From the cell containing the given text, extract its center point as (x, y) coordinate. 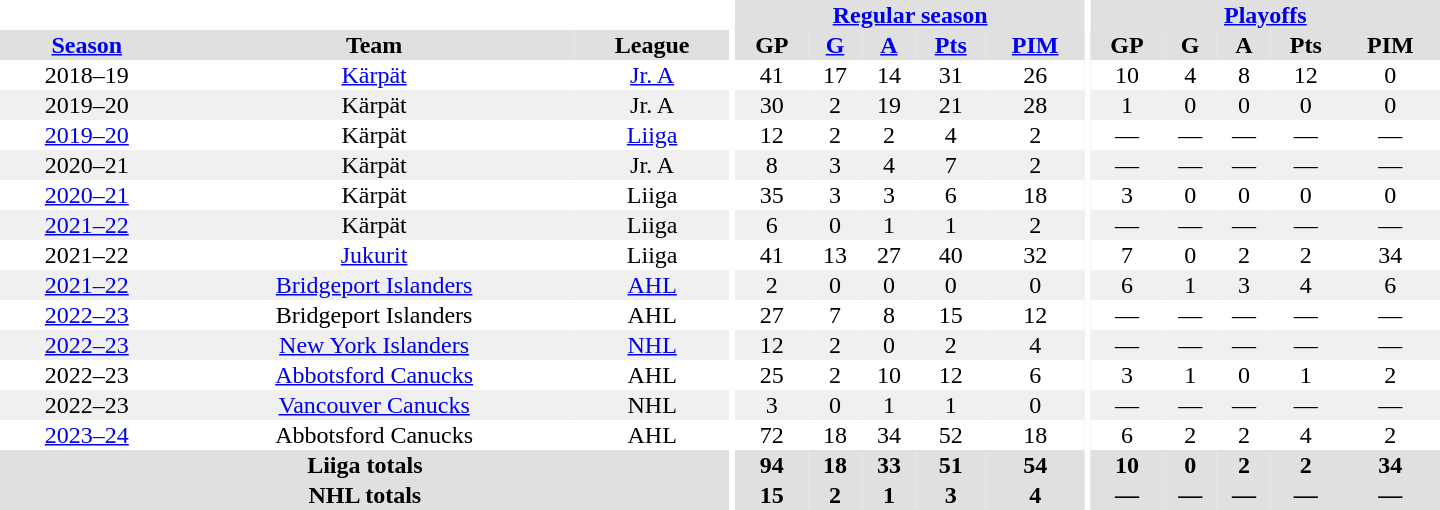
40 (951, 255)
94 (772, 465)
13 (835, 255)
Vancouver Canucks (374, 405)
Season (87, 45)
NHL totals (365, 495)
51 (951, 465)
14 (889, 75)
31 (951, 75)
35 (772, 195)
54 (1036, 465)
17 (835, 75)
Playoffs (1266, 15)
Liiga totals (365, 465)
2023–24 (87, 435)
25 (772, 375)
New York Islanders (374, 345)
Team (374, 45)
32 (1036, 255)
Jukurit (374, 255)
Regular season (910, 15)
30 (772, 105)
League (652, 45)
72 (772, 435)
19 (889, 105)
26 (1036, 75)
21 (951, 105)
2018–19 (87, 75)
28 (1036, 105)
52 (951, 435)
33 (889, 465)
